Extract the [X, Y] coordinate from the center of the cell holding the provided text.  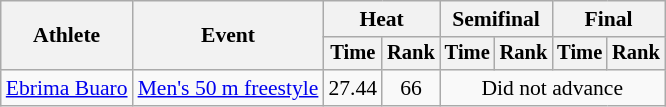
Athlete [67, 36]
27.44 [352, 88]
Semifinal [496, 19]
Event [228, 36]
Did not advance [552, 88]
Men's 50 m freestyle [228, 88]
Ebrima Buaro [67, 88]
66 [411, 88]
Heat [381, 19]
Final [608, 19]
